Identify which cell holds the provided text, then report its [x, y] central coordinate. 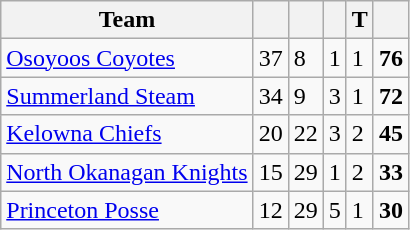
8 [306, 58]
22 [306, 134]
37 [270, 58]
Summerland Steam [127, 96]
Kelowna Chiefs [127, 134]
33 [390, 172]
20 [270, 134]
15 [270, 172]
North Okanagan Knights [127, 172]
34 [270, 96]
76 [390, 58]
45 [390, 134]
Osoyoos Coyotes [127, 58]
Team [127, 20]
Princeton Posse [127, 210]
72 [390, 96]
9 [306, 96]
12 [270, 210]
30 [390, 210]
5 [334, 210]
T [360, 20]
